Output the (x, y) coordinate of the center of the cell containing the given text.  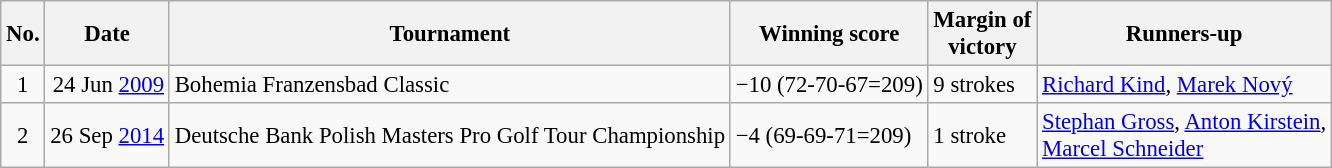
−4 (69-69-71=209) (829, 136)
Runners-up (1184, 34)
Tournament (450, 34)
No. (23, 34)
2 (23, 136)
Bohemia Franzensbad Classic (450, 85)
Winning score (829, 34)
−10 (72-70-67=209) (829, 85)
26 Sep 2014 (107, 136)
Date (107, 34)
Stephan Gross, Anton Kirstein, Marcel Schneider (1184, 136)
Richard Kind, Marek Nový (1184, 85)
9 strokes (982, 85)
Deutsche Bank Polish Masters Pro Golf Tour Championship (450, 136)
Margin ofvictory (982, 34)
24 Jun 2009 (107, 85)
1 stroke (982, 136)
1 (23, 85)
